Pinpoint the cell where the given text exists, returning its [x, y] midpoint coordinate. 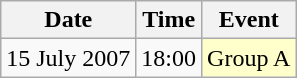
Date [68, 20]
Event [249, 20]
18:00 [169, 58]
Group A [249, 58]
15 July 2007 [68, 58]
Time [169, 20]
